Find where the given text appears and provide that cell's center as [x, y] coordinate. 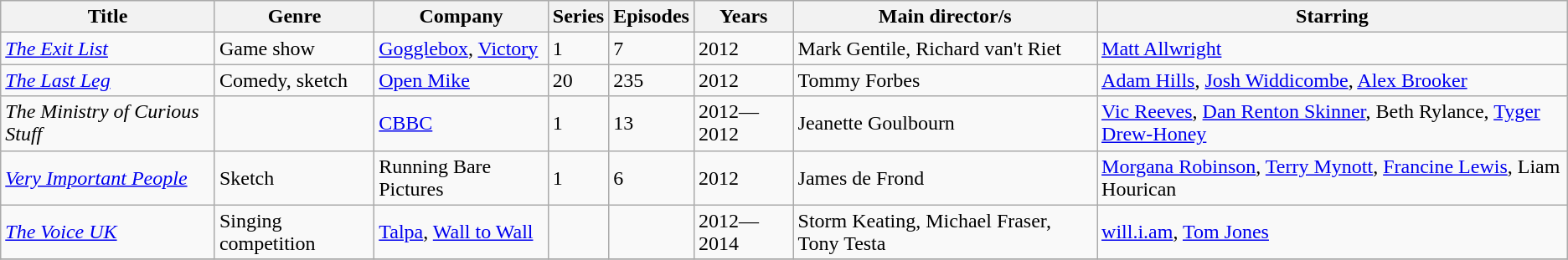
will.i.am, Tom Jones [1333, 232]
Morgana Robinson, Terry Mynott, Francine Lewis, Liam Hourican [1333, 177]
Open Mike [462, 80]
Series [578, 17]
Very Important People [108, 177]
2012—2014 [744, 232]
CBBC [462, 124]
235 [652, 80]
13 [652, 124]
20 [578, 80]
Starring [1333, 17]
The Voice UK [108, 232]
Mark Gentile, Richard van't Riet [945, 48]
Storm Keating, Michael Fraser, Tony Testa [945, 232]
Singing competition [294, 232]
Title [108, 17]
Comedy, sketch [294, 80]
2012—2012 [744, 124]
Adam Hills, Josh Widdicombe, Alex Brooker [1333, 80]
Jeanette Goulbourn [945, 124]
Episodes [652, 17]
The Ministry of Curious Stuff [108, 124]
Tommy Forbes [945, 80]
Gogglebox, Victory [462, 48]
Vic Reeves, Dan Renton Skinner, Beth Rylance, Tyger Drew-Honey [1333, 124]
Talpa, Wall to Wall [462, 232]
Matt Allwright [1333, 48]
Running Bare Pictures [462, 177]
Main director/s [945, 17]
The Last Leg [108, 80]
Sketch [294, 177]
The Exit List [108, 48]
Company [462, 17]
6 [652, 177]
Genre [294, 17]
7 [652, 48]
James de Frond [945, 177]
Years [744, 17]
Game show [294, 48]
